Determine the [X, Y] coordinate at the center of the cell enclosing the given text.  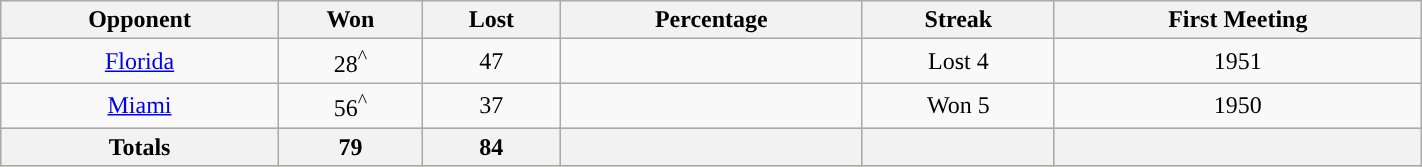
Lost 4 [958, 62]
Streak [958, 20]
84 [492, 147]
Miami [140, 106]
Totals [140, 147]
Opponent [140, 20]
Percentage [711, 20]
Lost [492, 20]
47 [492, 62]
1950 [1238, 106]
Won [350, 20]
Florida [140, 62]
Won 5 [958, 106]
28^ [350, 62]
1951 [1238, 62]
79 [350, 147]
First Meeting [1238, 20]
56^ [350, 106]
37 [492, 106]
